Detect which cell encompasses the target text, then output its (x, y) center coordinate. 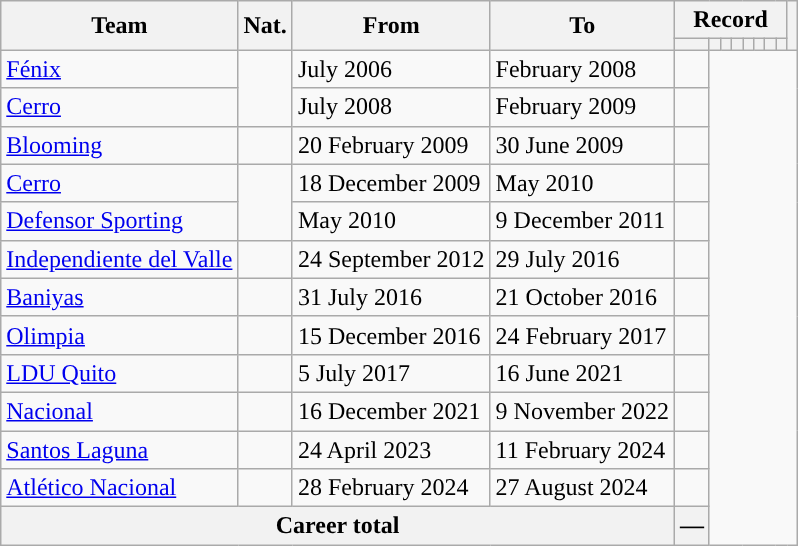
30 June 2009 (582, 145)
31 July 2016 (391, 297)
27 August 2024 (582, 488)
16 June 2021 (582, 373)
28 February 2024 (391, 488)
18 December 2009 (391, 183)
20 February 2009 (391, 145)
July 2006 (391, 69)
24 February 2017 (582, 335)
Independiente del Valle (120, 259)
From (391, 26)
Career total (338, 526)
5 July 2017 (391, 373)
— (692, 526)
LDU Quito (120, 373)
24 April 2023 (391, 449)
9 November 2022 (582, 411)
Blooming (120, 145)
Fénix (120, 69)
July 2008 (391, 107)
Record (730, 20)
Atlético Nacional (120, 488)
9 December 2011 (582, 221)
Nat. (265, 26)
24 September 2012 (391, 259)
Defensor Sporting (120, 221)
29 July 2016 (582, 259)
15 December 2016 (391, 335)
Santos Laguna (120, 449)
To (582, 26)
Nacional (120, 411)
21 October 2016 (582, 297)
Baniyas (120, 297)
Olimpia (120, 335)
February 2009 (582, 107)
16 December 2021 (391, 411)
February 2008 (582, 69)
11 February 2024 (582, 449)
Team (120, 26)
